Extract the (X, Y) coordinate from the center of the cell holding the provided text.  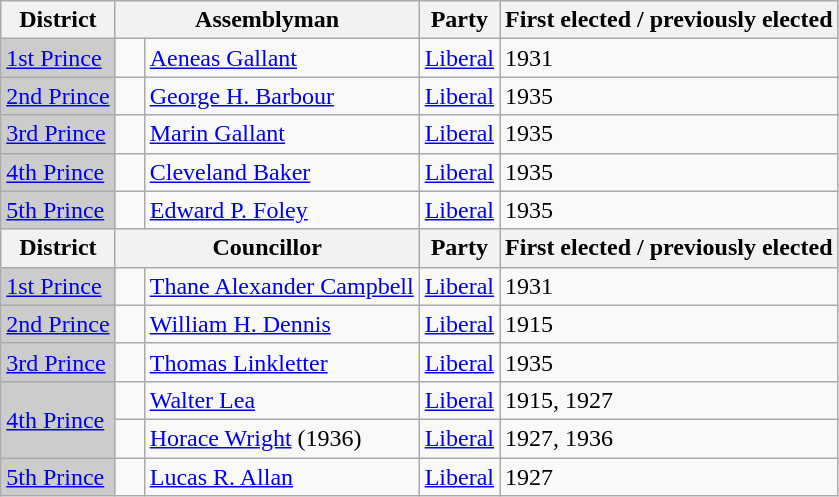
Marin Gallant (282, 134)
Horace Wright (1936) (282, 438)
1915, 1927 (670, 400)
1927, 1936 (670, 438)
Lucas R. Allan (282, 477)
Aeneas Gallant (282, 58)
William H. Dennis (282, 324)
Councillor (267, 248)
George H. Barbour (282, 96)
Thane Alexander Campbell (282, 286)
Assemblyman (267, 20)
Thomas Linkletter (282, 362)
1915 (670, 324)
1927 (670, 477)
Walter Lea (282, 400)
Edward P. Foley (282, 210)
Cleveland Baker (282, 172)
